Pinpoint the cell where the given text exists, returning its (x, y) midpoint coordinate. 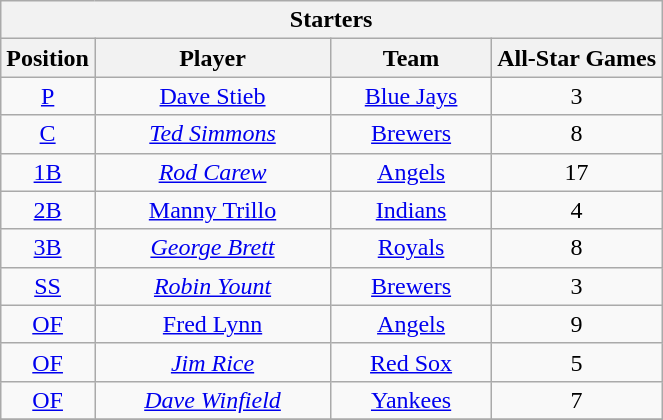
Dave Stieb (212, 96)
Blue Jays (412, 96)
C (48, 134)
Red Sox (412, 362)
Dave Winfield (212, 400)
9 (577, 324)
Team (412, 58)
P (48, 96)
2B (48, 210)
George Brett (212, 248)
4 (577, 210)
Starters (332, 20)
Position (48, 58)
7 (577, 400)
Rod Carew (212, 172)
Indians (412, 210)
Yankees (412, 400)
SS (48, 286)
Jim Rice (212, 362)
3B (48, 248)
Manny Trillo (212, 210)
Fred Lynn (212, 324)
5 (577, 362)
1B (48, 172)
All-Star Games (577, 58)
Royals (412, 248)
17 (577, 172)
Player (212, 58)
Ted Simmons (212, 134)
Robin Yount (212, 286)
